Find where the given text appears and provide that cell's center as [X, Y] coordinate. 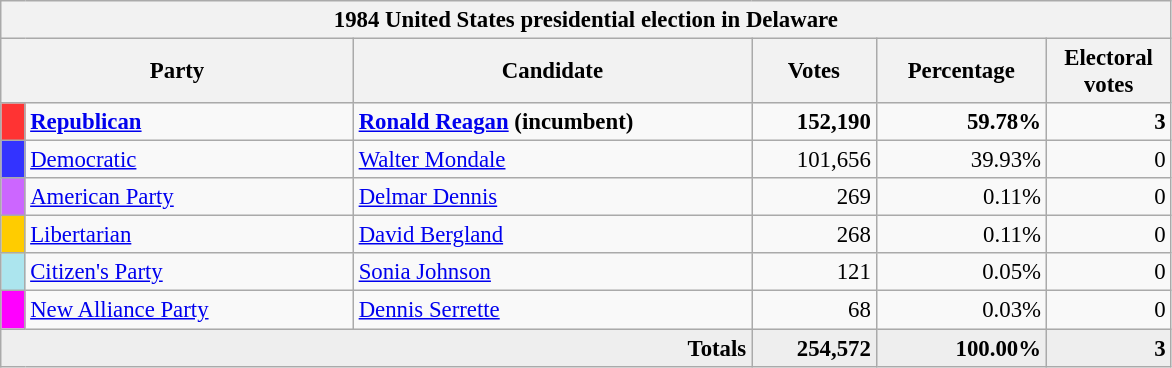
Votes [814, 72]
American Party [189, 197]
Citizen's Party [189, 273]
Delmar Dennis [552, 197]
100.00% [961, 348]
Republican [189, 122]
Percentage [961, 72]
0.03% [961, 310]
59.78% [961, 122]
Electoral votes [1108, 72]
Libertarian [189, 235]
Sonia Johnson [552, 273]
1984 United States presidential election in Delaware [586, 20]
David Bergland [552, 235]
269 [814, 197]
254,572 [814, 348]
Walter Mondale [552, 160]
121 [814, 273]
152,190 [814, 122]
New Alliance Party [189, 310]
101,656 [814, 160]
Totals [376, 348]
39.93% [961, 160]
Dennis Serrette [552, 310]
68 [814, 310]
Democratic [189, 160]
Ronald Reagan (incumbent) [552, 122]
Party [178, 72]
Candidate [552, 72]
268 [814, 235]
0.05% [961, 273]
